Locate the cell with the specified text and output its [X, Y] center coordinate. 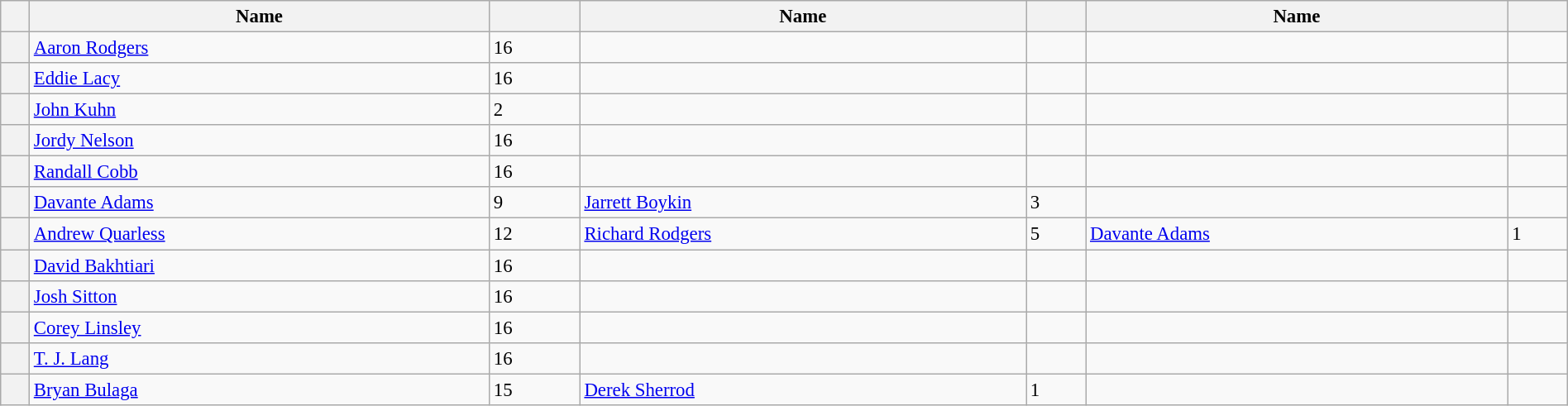
David Bakhtiari [260, 265]
Randall Cobb [260, 172]
Jordy Nelson [260, 141]
Aaron Rodgers [260, 48]
15 [535, 389]
3 [1056, 203]
12 [535, 234]
Josh Sitton [260, 296]
Richard Rodgers [802, 234]
Eddie Lacy [260, 79]
Derek Sherrod [802, 389]
5 [1056, 234]
Andrew Quarless [260, 234]
John Kuhn [260, 110]
T. J. Lang [260, 358]
Bryan Bulaga [260, 389]
Jarrett Boykin [802, 203]
2 [535, 110]
9 [535, 203]
Corey Linsley [260, 327]
